Scan for the cell matching the given text and deliver its [X, Y] coordinate at center. 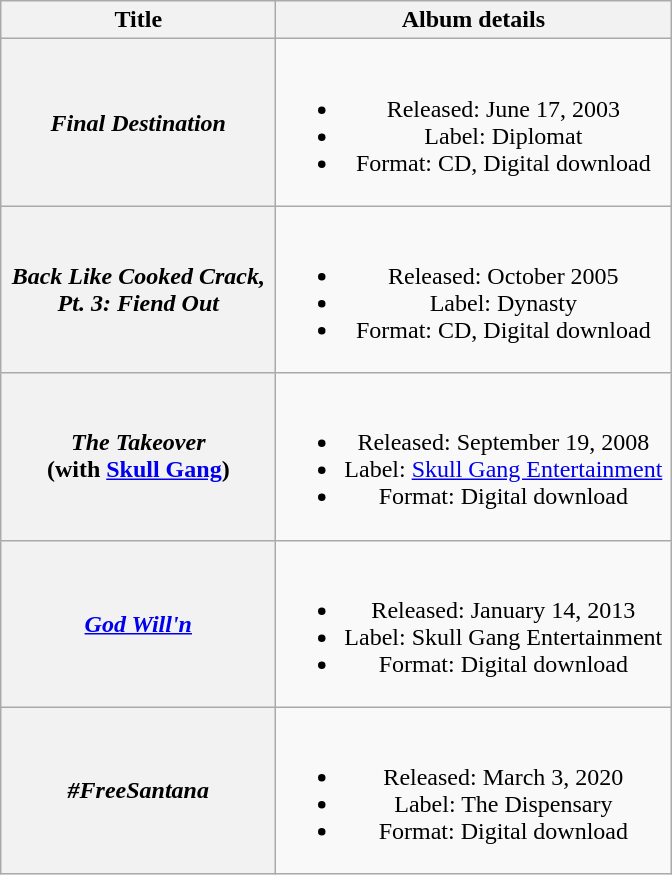
#FreeSantana [138, 790]
Released: March 3, 2020Label: The DispensaryFormat: Digital download [474, 790]
Released: September 19, 2008Label: Skull Gang EntertainmentFormat: Digital download [474, 456]
Album details [474, 20]
Back Like Cooked Crack, Pt. 3: Fiend Out [138, 290]
Final Destination [138, 122]
Released: October 2005Label: DynastyFormat: CD, Digital download [474, 290]
The Takeover(with Skull Gang) [138, 456]
Title [138, 20]
Released: June 17, 2003Label: DiplomatFormat: CD, Digital download [474, 122]
Released: January 14, 2013Label: Skull Gang EntertainmentFormat: Digital download [474, 624]
God Will'n [138, 624]
